Output the (x, y) coordinate of the center of the cell containing the given text.  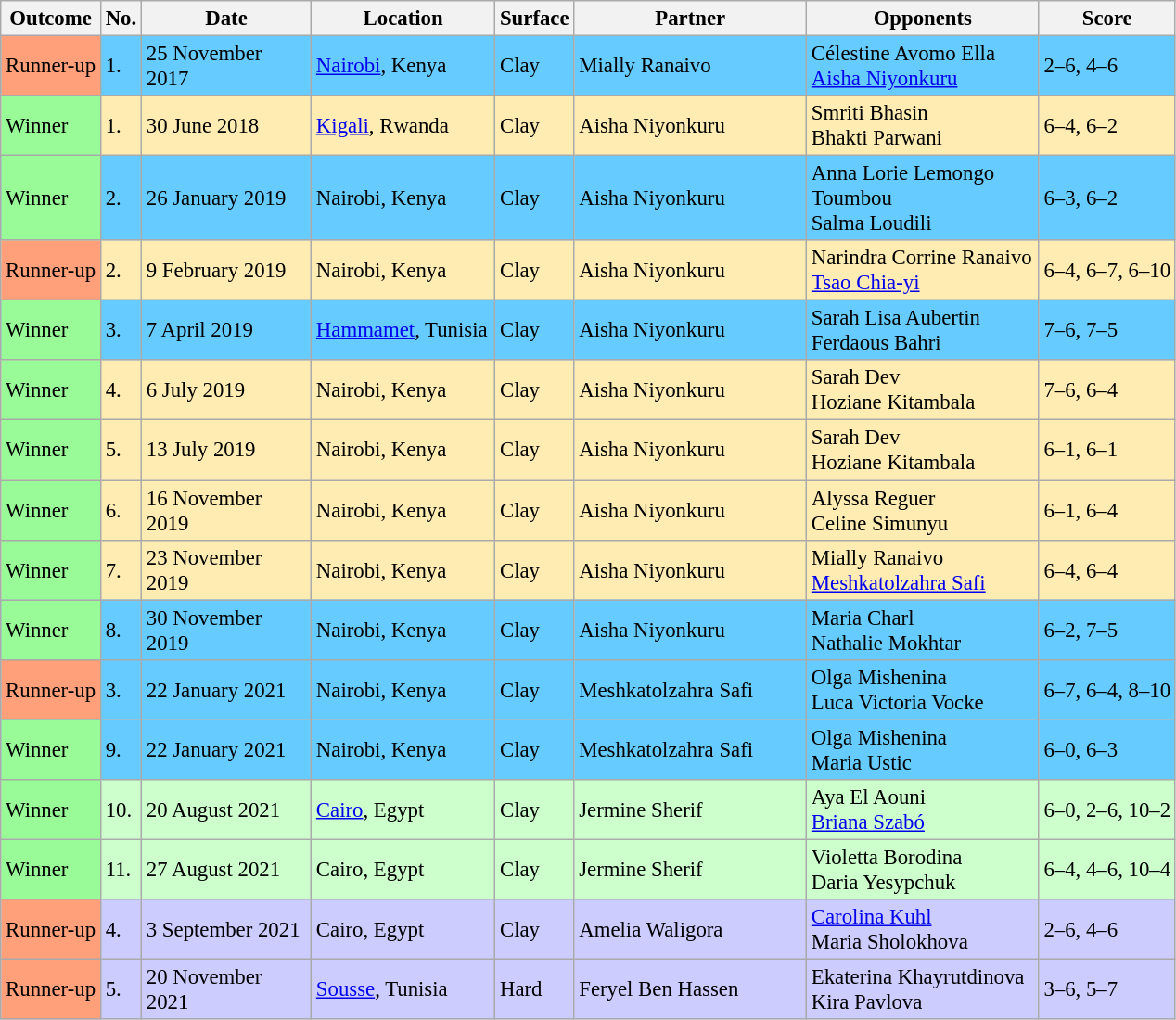
Kigali, Rwanda (403, 126)
6–4, 6–4 (1107, 569)
30 November 2019 (226, 631)
6 July 2019 (226, 389)
Carolina Kuhl Maria Sholokhova (924, 929)
7–6, 7–5 (1107, 330)
Aya El Aouni Briana Szabó (924, 810)
No. (121, 19)
8. (121, 631)
6–4, 4–6, 10–4 (1107, 870)
6–1, 6–1 (1107, 451)
Olga Mishenina Luca Victoria Vocke (924, 690)
6–0, 6–3 (1107, 749)
Amelia Waligora (690, 929)
6–1, 6–4 (1107, 510)
6–2, 7–5 (1107, 631)
7. (121, 569)
10. (121, 810)
Partner (690, 19)
23 November 2019 (226, 569)
Hard (534, 988)
Olga Mishenina Maria Ustic (924, 749)
6–4, 6–2 (1107, 126)
27 August 2021 (226, 870)
Célestine Avomo Ella Aisha Niyonkuru (924, 67)
Sarah Lisa Aubertin Ferdaous Bahri (924, 330)
7–6, 6–4 (1107, 389)
26 January 2019 (226, 198)
30 June 2018 (226, 126)
16 November 2019 (226, 510)
3–6, 5–7 (1107, 988)
Opponents (924, 19)
Feryel Ben Hassen (690, 988)
Location (403, 19)
Outcome (51, 19)
3 September 2021 (226, 929)
Ekaterina Khayrutdinova Kira Pavlova (924, 988)
Narindra Corrine Ranaivo Tsao Chia-yi (924, 271)
20 August 2021 (226, 810)
6–7, 6–4, 8–10 (1107, 690)
6–0, 2–6, 10–2 (1107, 810)
6. (121, 510)
6–4, 6–7, 6–10 (1107, 271)
9. (121, 749)
7 April 2019 (226, 330)
Alyssa Reguer Celine Simunyu (924, 510)
Date (226, 19)
Violetta Borodina Daria Yesypchuk (924, 870)
Surface (534, 19)
Hammamet, Tunisia (403, 330)
13 July 2019 (226, 451)
Sousse, Tunisia (403, 988)
9 February 2019 (226, 271)
Mially Ranaivo Meshkatolzahra Safi (924, 569)
Anna Lorie Lemongo Toumbou Salma Loudili (924, 198)
25 November 2017 (226, 67)
Score (1107, 19)
Smriti Bhasin Bhakti Parwani (924, 126)
11. (121, 870)
Maria Charl Nathalie Mokhtar (924, 631)
6–3, 6–2 (1107, 198)
Mially Ranaivo (690, 67)
20 November 2021 (226, 988)
